Pinpoint the cell where the given text exists, returning its (X, Y) midpoint coordinate. 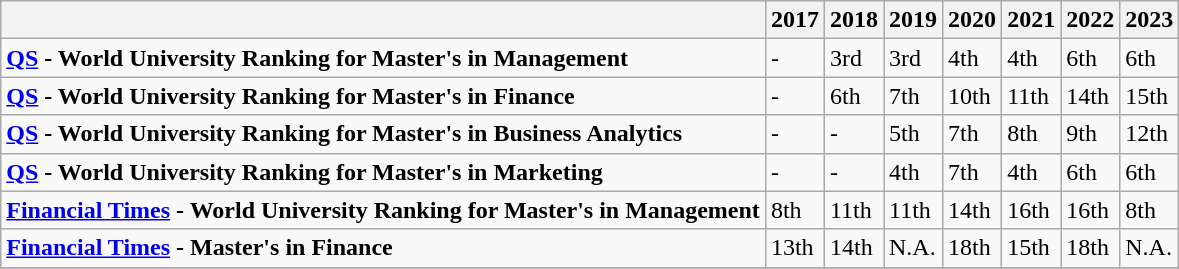
10th (972, 96)
2021 (1032, 20)
5th (914, 134)
Financial Times - World University Ranking for Master's in Management (384, 210)
2017 (794, 20)
2023 (1150, 20)
9th (1090, 134)
QS - World University Ranking for Master's in Finance (384, 96)
Financial Times - Master's in Finance (384, 248)
QS - World University Ranking for Master's in Marketing (384, 172)
2019 (914, 20)
QS - World University Ranking for Master's in Management (384, 58)
QS - World University Ranking for Master's in Business Analytics (384, 134)
13th (794, 248)
2022 (1090, 20)
2018 (854, 20)
12th (1150, 134)
2020 (972, 20)
